Search for the cell housing the specified text and yield its (X, Y) center coordinate. 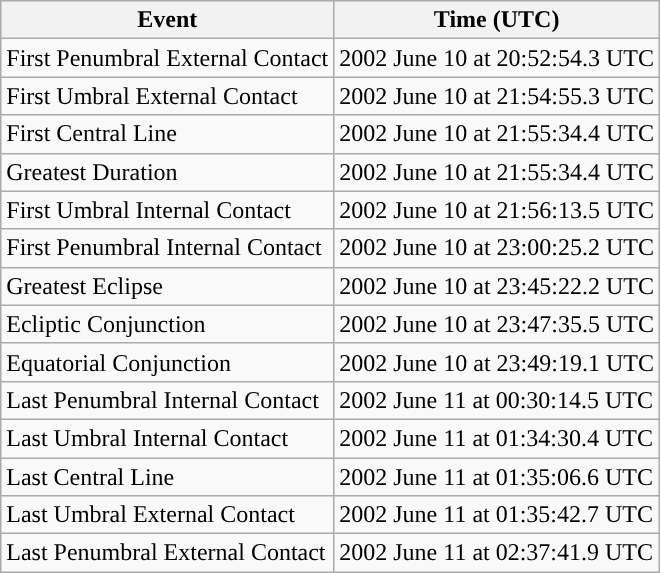
First Umbral External Contact (168, 96)
2002 June 11 at 01:35:06.6 UTC (497, 477)
2002 June 11 at 02:37:41.9 UTC (497, 553)
Last Penumbral Internal Contact (168, 400)
Last Umbral External Contact (168, 515)
Greatest Duration (168, 172)
2002 June 10 at 20:52:54.3 UTC (497, 58)
First Umbral Internal Contact (168, 210)
First Penumbral External Contact (168, 58)
2002 June 10 at 23:49:19.1 UTC (497, 362)
2002 June 10 at 23:47:35.5 UTC (497, 324)
Last Central Line (168, 477)
2002 June 10 at 21:54:55.3 UTC (497, 96)
Event (168, 20)
Last Umbral Internal Contact (168, 438)
2002 June 10 at 21:56:13.5 UTC (497, 210)
Ecliptic Conjunction (168, 324)
First Penumbral Internal Contact (168, 248)
2002 June 11 at 00:30:14.5 UTC (497, 400)
2002 June 11 at 01:35:42.7 UTC (497, 515)
First Central Line (168, 134)
2002 June 11 at 01:34:30.4 UTC (497, 438)
Last Penumbral External Contact (168, 553)
Equatorial Conjunction (168, 362)
2002 June 10 at 23:00:25.2 UTC (497, 248)
2002 June 10 at 23:45:22.2 UTC (497, 286)
Greatest Eclipse (168, 286)
Time (UTC) (497, 20)
